Determine the [X, Y] coordinate at the center of the cell enclosing the given text.  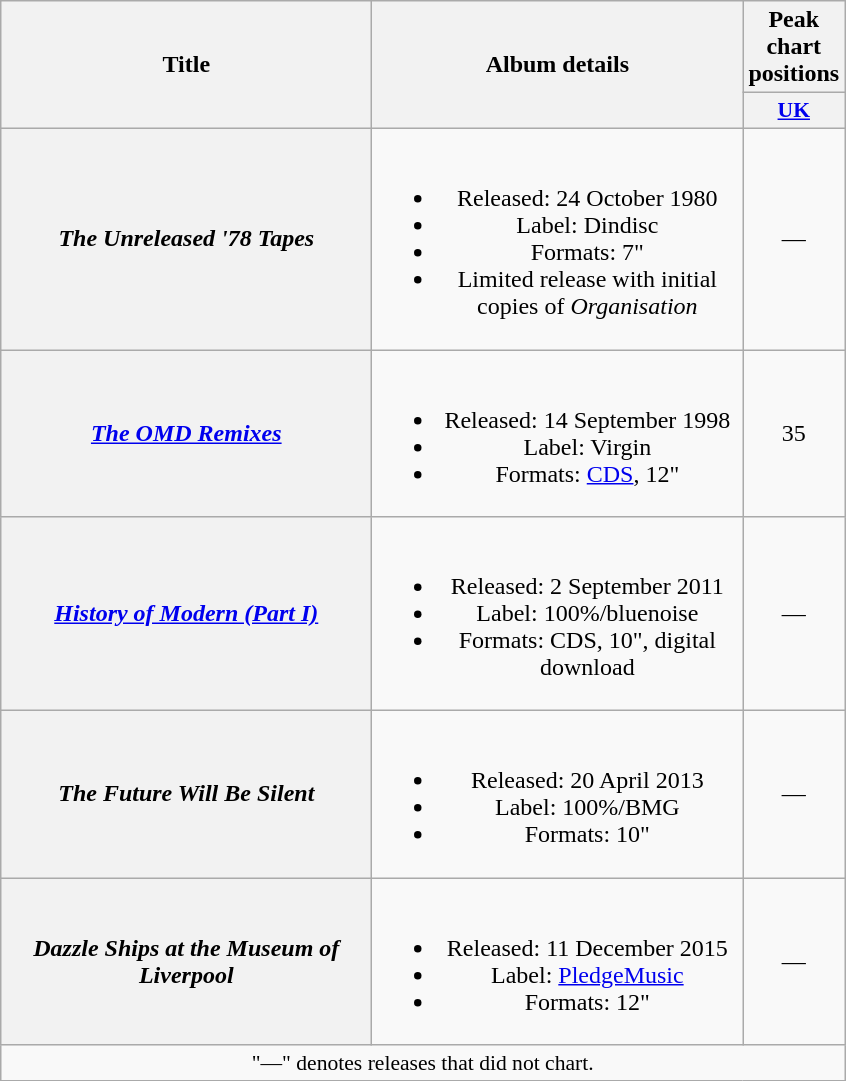
The OMD Remixes [186, 434]
Dazzle Ships at the Museum of Liverpool [186, 962]
UK [794, 111]
35 [794, 434]
History of Modern (Part I) [186, 614]
Released: 24 October 1980Label: DindiscFormats: 7"Limited release with initial copies of Organisation [558, 238]
The Unreleased '78 Tapes [186, 238]
Released: 2 September 2011Label: 100%/bluenoiseFormats: CDS, 10", digital download [558, 614]
Released: 11 December 2015Label: PledgeMusicFormats: 12" [558, 962]
Released: 20 April 2013Label: 100%/BMGFormats: 10" [558, 794]
The Future Will Be Silent [186, 794]
"—" denotes releases that did not chart. [423, 1063]
Peak chart positions [794, 47]
Released: 14 September 1998Label: VirginFormats: CDS, 12" [558, 434]
Title [186, 65]
Album details [558, 65]
